Pinpoint the cell where the given text exists, returning its (x, y) midpoint coordinate. 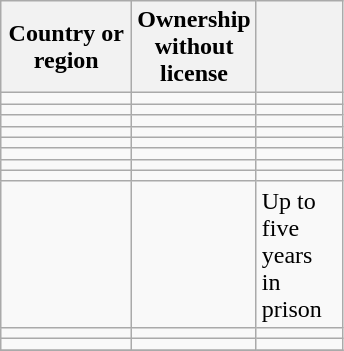
Country or region (66, 47)
Ownership without license (194, 47)
Up to five years in prison (299, 254)
